Extract the [X, Y] coordinate from the center of the cell holding the provided text.  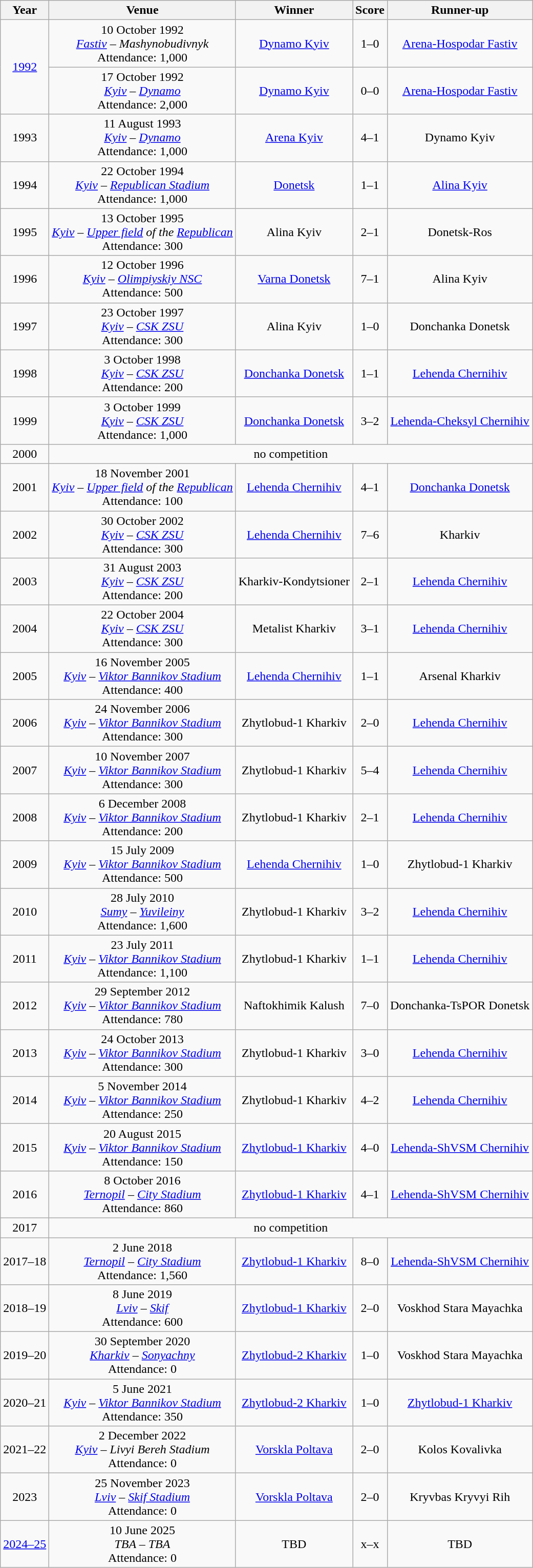
2013 [25, 1053]
29 September 2012 Kyiv – Viktor Bannikov Stadium Attendance: 780 [142, 1006]
2002 [25, 535]
x–x [370, 1544]
2010 [25, 912]
31 August 2003 Kyiv – CSK ZSU Attendance: 200 [142, 582]
8 October 2016 Ternopil – City Stadium Attendance: 860 [142, 1194]
2009 [25, 864]
Donetsk-Ros [460, 232]
10 October 1992 Fastiv – Mashynobudivnyk Attendance: 1,000 [142, 44]
28 July 2010 Sumy – Yuvileiny Attendance: 1,600 [142, 912]
13 October 1995 Kyiv – Upper field of the Republican Attendance: 300 [142, 232]
2014 [25, 1100]
Lehenda-Cheksyl Chernihiv [460, 420]
2003 [25, 582]
Winner [294, 10]
Donchanka-TsPOR Donetsk [460, 1006]
18 November 2001 Kyiv – Upper field of the Republican Attendance: 100 [142, 487]
4–2 [370, 1100]
1997 [25, 326]
2020–21 [25, 1403]
2001 [25, 487]
2019–20 [25, 1355]
Metalist Kharkiv [294, 629]
3 October 1998 Kyiv – CSK ZSU Attendance: 200 [142, 373]
Kharkiv [460, 535]
2008 [25, 817]
2000 [25, 454]
2016 [25, 1194]
1995 [25, 232]
30 September 2020 Kharkiv – Sonyachny Attendance: 0 [142, 1355]
11 August 1993 Kyiv – Dynamo Attendance: 1,000 [142, 138]
3–1 [370, 629]
20 August 2015 Kyiv – Viktor Bannikov Stadium Attendance: 150 [142, 1147]
2 December 2022 Kyiv – Livyi Bereh Stadium Attendance: 0 [142, 1450]
17 October 1992 Kyiv – Dynamo Attendance: 2,000 [142, 91]
2012 [25, 1006]
2006 [25, 723]
30 October 2002 Kyiv – CSK ZSU Attendance: 300 [142, 535]
4–0 [370, 1147]
23 July 2011 Kyiv – Viktor Bannikov Stadium Attendance: 1,100 [142, 959]
2023 [25, 1497]
Naftokhimik Kalush [294, 1006]
25 November 2023 Lviv – Skif Stadium Attendance: 0 [142, 1497]
Runner-up [460, 10]
2017 [25, 1227]
15 July 2009 Kyiv – Viktor Bannikov Stadium Attendance: 500 [142, 864]
1992 [25, 67]
22 October 2004 Kyiv – CSK ZSU Attendance: 300 [142, 629]
7–1 [370, 279]
Year [25, 10]
7–0 [370, 1006]
Score [370, 10]
Donetsk [294, 185]
Varna Donetsk [294, 279]
5 November 2014 Kyiv – Viktor Bannikov Stadium Attendance: 250 [142, 1100]
2017–18 [25, 1261]
6 December 2008 Kyiv – Viktor Bannikov Stadium Attendance: 200 [142, 817]
2021–22 [25, 1450]
1996 [25, 279]
Kharkiv-Kondytsioner [294, 582]
2005 [25, 676]
2 June 2018 Ternopil – City Stadium Attendance: 1,560 [142, 1261]
Kryvbas Kryvyi Rih [460, 1497]
8 June 2019 Lviv – Skif Attendance: 600 [142, 1308]
22 October 1994 Kyiv – Republican Stadium Attendance: 1,000 [142, 185]
Arena Kyiv [294, 138]
0–0 [370, 91]
8–0 [370, 1261]
Arsenal Kharkiv [460, 676]
2024–25 [25, 1544]
Venue [142, 10]
2015 [25, 1147]
2018–19 [25, 1308]
3–0 [370, 1053]
1999 [25, 420]
10 November 2007 Kyiv – Viktor Bannikov Stadium Attendance: 300 [142, 770]
5–4 [370, 770]
23 October 1997 Kyiv – CSK ZSU Attendance: 300 [142, 326]
1998 [25, 373]
2007 [25, 770]
24 November 2006 Kyiv – Viktor Bannikov Stadium Attendance: 300 [142, 723]
7–6 [370, 535]
Kolos Kovalivka [460, 1450]
16 November 2005 Kyiv – Viktor Bannikov Stadium Attendance: 400 [142, 676]
10 June 2025 TBA – TBA Attendance: 0 [142, 1544]
1994 [25, 185]
3 October 1999 Kyiv – CSK ZSU Attendance: 1,000 [142, 420]
5 June 2021 Kyiv – Viktor Bannikov Stadium Attendance: 350 [142, 1403]
24 October 2013 Kyiv – Viktor Bannikov Stadium Attendance: 300 [142, 1053]
2011 [25, 959]
2004 [25, 629]
12 October 1996 Kyiv – Olimpiyskiy NSC Attendance: 500 [142, 279]
1993 [25, 138]
